Find where the given text appears and provide that cell's center as (X, Y) coordinate. 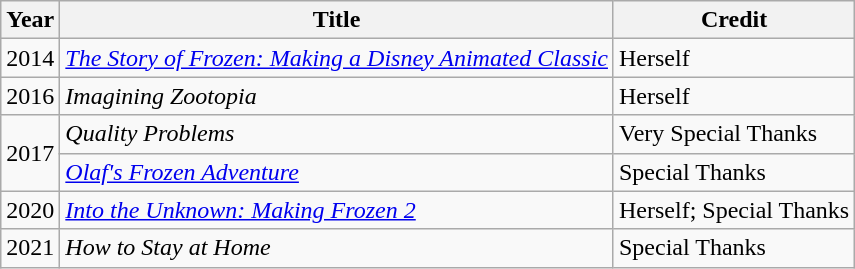
Very Special Thanks (734, 134)
2021 (30, 248)
Quality Problems (337, 134)
2014 (30, 58)
Into the Unknown: Making Frozen 2 (337, 210)
2017 (30, 153)
Year (30, 20)
Title (337, 20)
The Story of Frozen: Making a Disney Animated Classic (337, 58)
Olaf's Frozen Adventure (337, 172)
Herself; Special Thanks (734, 210)
Credit (734, 20)
How to Stay at Home (337, 248)
2016 (30, 96)
2020 (30, 210)
Imagining Zootopia (337, 96)
